For the text-containing cell, return its midpoint in (x, y) coordinate format. 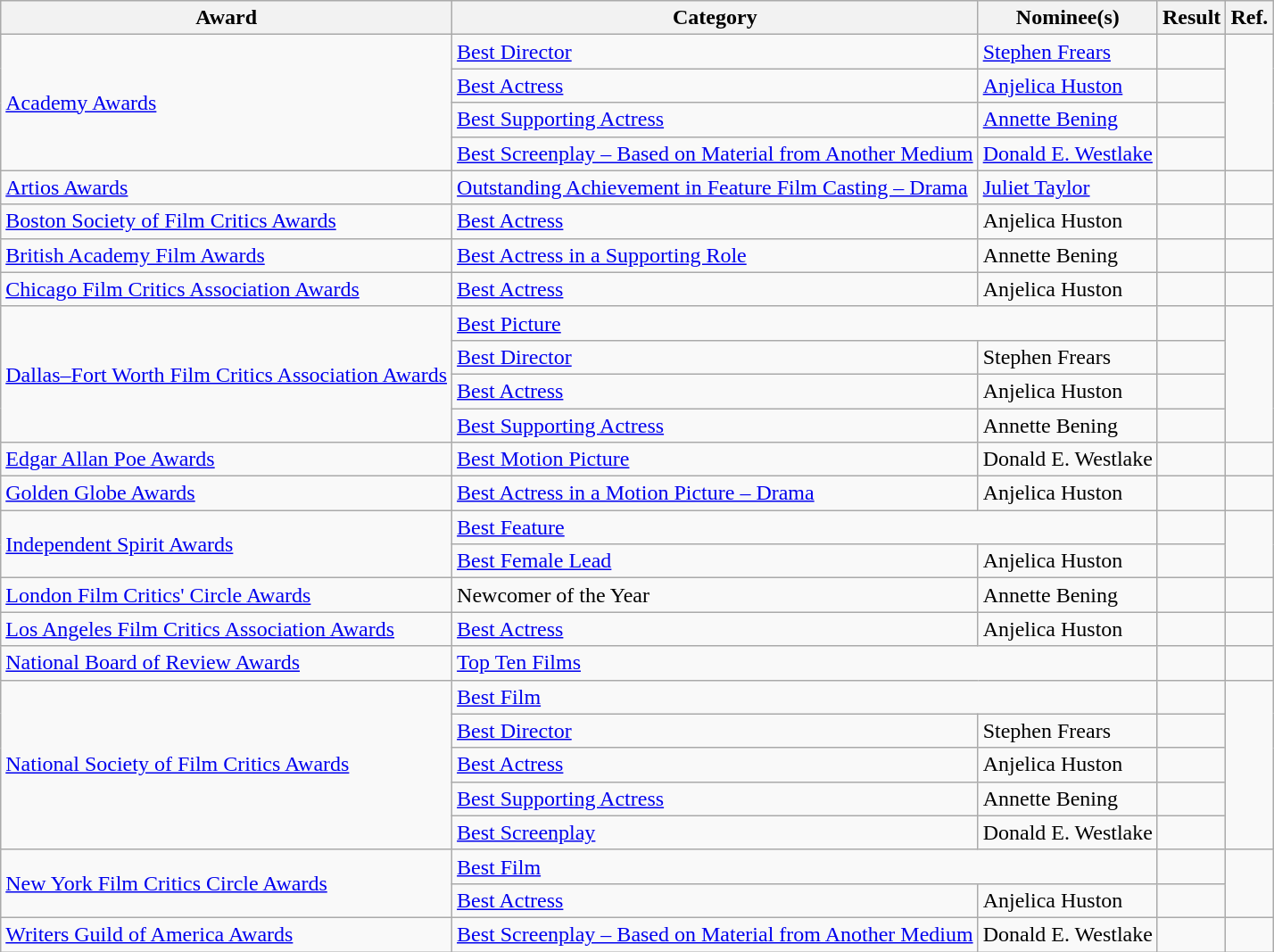
Independent Spirit Awards (227, 544)
Best Actress in a Motion Picture – Drama (716, 493)
Nominee(s) (1067, 18)
Category (716, 18)
Dallas–Fort Worth Film Critics Association Awards (227, 374)
Best Feature (805, 527)
Award (227, 18)
Newcomer of the Year (716, 595)
Golden Globe Awards (227, 493)
New York Film Critics Circle Awards (227, 883)
Best Motion Picture (716, 459)
Los Angeles Film Critics Association Awards (227, 629)
Best Picture (805, 323)
London Film Critics' Circle Awards (227, 595)
National Board of Review Awards (227, 663)
Edgar Allan Poe Awards (227, 459)
Outstanding Achievement in Feature Film Casting – Drama (716, 187)
Boston Society of Film Critics Awards (227, 221)
National Society of Film Critics Awards (227, 765)
Best Actress in a Supporting Role (716, 255)
Writers Guild of America Awards (227, 934)
Chicago Film Critics Association Awards (227, 289)
Best Female Lead (716, 561)
Academy Awards (227, 103)
Result (1191, 18)
Best Screenplay (716, 832)
Top Ten Films (805, 663)
Artios Awards (227, 187)
British Academy Film Awards (227, 255)
Ref. (1249, 18)
Juliet Taylor (1067, 187)
